Search for the cell housing the specified text and yield its (x, y) center coordinate. 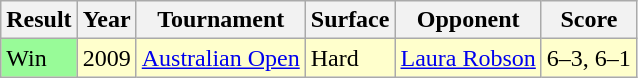
Result (39, 20)
Hard (350, 58)
Score (588, 20)
Tournament (220, 20)
Year (106, 20)
Australian Open (220, 58)
Win (39, 58)
2009 (106, 58)
Laura Robson (468, 58)
Surface (350, 20)
Opponent (468, 20)
6–3, 6–1 (588, 58)
